For the text-containing cell, return its midpoint in (x, y) coordinate format. 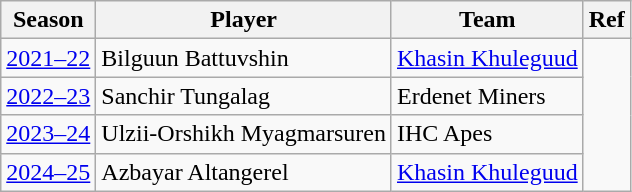
2024–25 (48, 172)
Sanchir Tungalag (244, 96)
2023–24 (48, 134)
IHC Apes (487, 134)
2021–22 (48, 58)
Azbayar Altangerel (244, 172)
Team (487, 20)
2022–23 (48, 96)
Bilguun Battuvshin (244, 58)
Player (244, 20)
Ulzii-Orshikh Myagmarsuren (244, 134)
Erdenet Miners (487, 96)
Season (48, 20)
Ref (606, 20)
